Determine the (X, Y) coordinate at the center of the cell enclosing the given text.  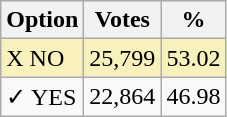
% (194, 20)
53.02 (194, 58)
✓ YES (42, 97)
46.98 (194, 97)
25,799 (122, 58)
Option (42, 20)
X NO (42, 58)
22,864 (122, 97)
Votes (122, 20)
